Capture the cell that displays the provided text and extract its (x, y) central coordinate. 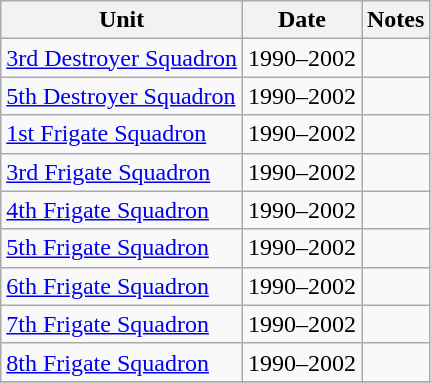
6th Frigate Squadron (122, 286)
8th Frigate Squadron (122, 362)
Unit (122, 20)
1st Frigate Squadron (122, 134)
Notes (396, 20)
3rd Destroyer Squadron (122, 58)
4th Frigate Squadron (122, 210)
5th Destroyer Squadron (122, 96)
7th Frigate Squadron (122, 324)
5th Frigate Squadron (122, 248)
3rd Frigate Squadron (122, 172)
Date (302, 20)
